Search for the cell housing the specified text and yield its (X, Y) center coordinate. 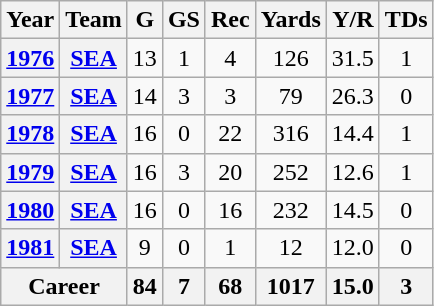
Y/R (352, 20)
1978 (30, 134)
232 (290, 210)
316 (290, 134)
1980 (30, 210)
12.6 (352, 172)
26.3 (352, 96)
14 (144, 96)
14.5 (352, 210)
252 (290, 172)
1977 (30, 96)
Year (30, 20)
1976 (30, 58)
13 (144, 58)
4 (230, 58)
15.0 (352, 286)
G (144, 20)
Rec (230, 20)
Yards (290, 20)
1017 (290, 286)
GS (184, 20)
14.4 (352, 134)
126 (290, 58)
1981 (30, 248)
Team (94, 20)
68 (230, 286)
31.5 (352, 58)
22 (230, 134)
12 (290, 248)
79 (290, 96)
12.0 (352, 248)
TDs (406, 20)
7 (184, 286)
Career (64, 286)
9 (144, 248)
20 (230, 172)
84 (144, 286)
1979 (30, 172)
